Find where the given text appears and provide that cell's center as (x, y) coordinate. 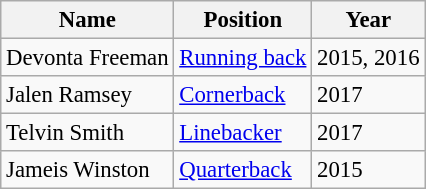
2015, 2016 (368, 58)
Jalen Ramsey (88, 95)
Quarterback (243, 170)
Position (243, 20)
Year (368, 20)
Cornerback (243, 95)
Linebacker (243, 133)
Jameis Winston (88, 170)
Telvin Smith (88, 133)
Name (88, 20)
2015 (368, 170)
Running back (243, 58)
Devonta Freeman (88, 58)
